Search for the cell housing the specified text and yield its (x, y) center coordinate. 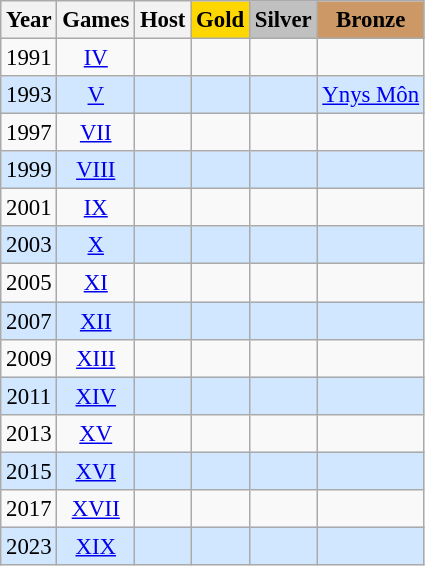
1993 (29, 95)
Host (163, 20)
2001 (29, 208)
XII (96, 321)
XIII (96, 358)
XIX (96, 546)
2005 (29, 283)
XVII (96, 509)
1991 (29, 58)
2023 (29, 546)
XV (96, 433)
Ynys Môn (370, 95)
2007 (29, 321)
2009 (29, 358)
Bronze (370, 20)
XIV (96, 396)
2015 (29, 471)
1999 (29, 170)
Silver (283, 20)
1997 (29, 133)
X (96, 245)
XI (96, 283)
2003 (29, 245)
Games (96, 20)
IV (96, 58)
2013 (29, 433)
Gold (220, 20)
VIII (96, 170)
2017 (29, 509)
IX (96, 208)
XVI (96, 471)
Year (29, 20)
VII (96, 133)
V (96, 95)
2011 (29, 396)
